From the cell containing the given text, extract its center point as [x, y] coordinate. 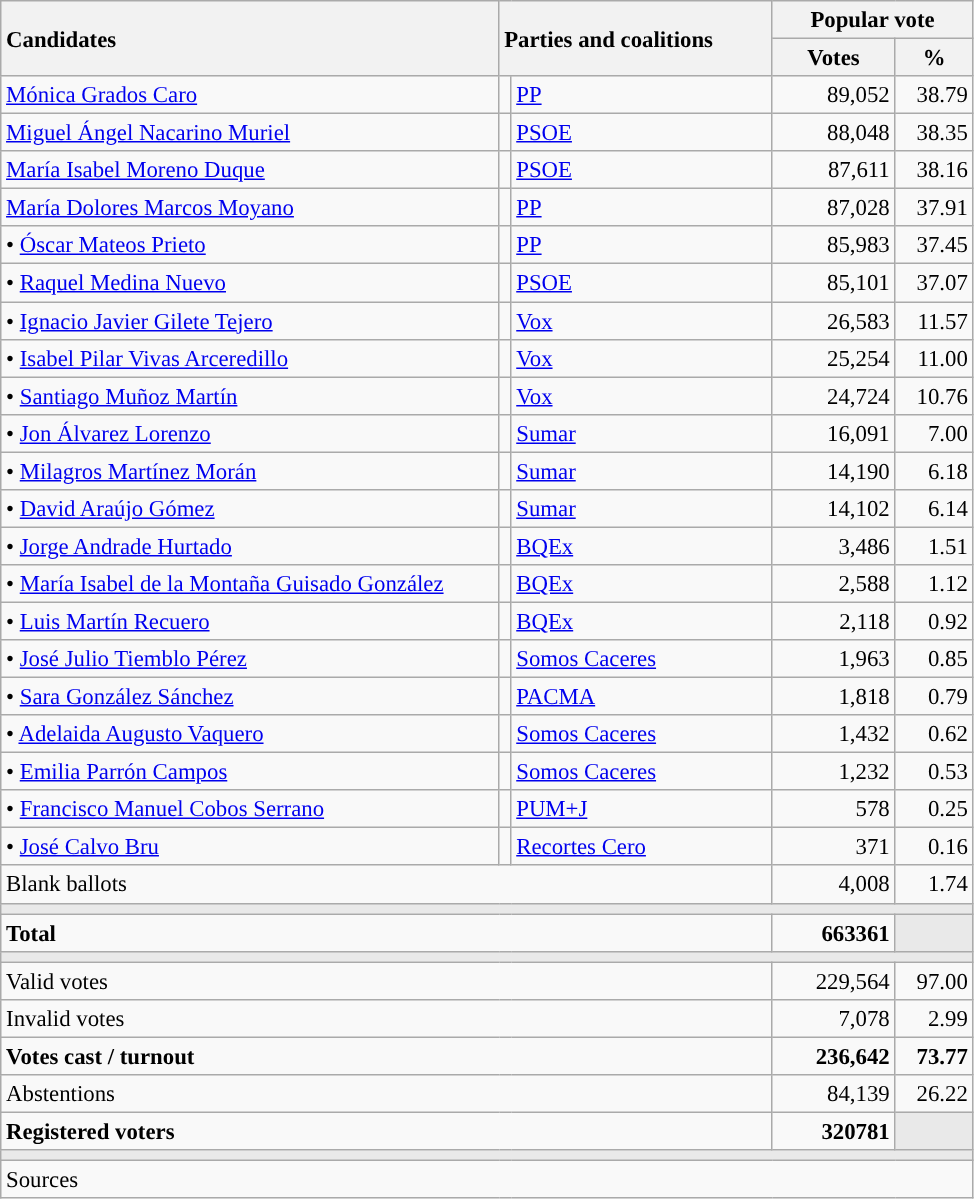
1,232 [834, 772]
320781 [834, 1131]
• David Araújo Gómez [250, 509]
Votes [834, 58]
26.22 [934, 1094]
663361 [834, 933]
7.00 [934, 433]
Votes cast / turnout [386, 1056]
14,102 [834, 509]
73.77 [934, 1056]
11.57 [934, 321]
11.00 [934, 358]
24,724 [834, 396]
3,486 [834, 546]
Valid votes [386, 981]
María Dolores Marcos Moyano [250, 208]
2.99 [934, 1019]
1,432 [834, 734]
María Isabel Moreno Duque [250, 170]
Invalid votes [386, 1019]
Recortes Cero [642, 847]
16,091 [834, 433]
1.74 [934, 885]
• Óscar Mateos Prieto [250, 245]
1.12 [934, 584]
Parties and coalitions [636, 38]
37.45 [934, 245]
• Sara González Sánchez [250, 697]
0.62 [934, 734]
371 [834, 847]
38.35 [934, 133]
0.25 [934, 809]
• Adelaida Augusto Vaquero [250, 734]
• Emilia Parrón Campos [250, 772]
Abstentions [386, 1094]
97.00 [934, 981]
1,818 [834, 697]
• Isabel Pilar Vivas Arceredillo [250, 358]
87,611 [834, 170]
87,028 [834, 208]
• José Julio Tiemblo Pérez [250, 659]
236,642 [834, 1056]
PUM+J [642, 809]
4,008 [834, 885]
229,564 [834, 981]
85,101 [834, 283]
38.79 [934, 95]
89,052 [834, 95]
578 [834, 809]
2,118 [834, 621]
0.16 [934, 847]
6.18 [934, 471]
• Milagros Martínez Morán [250, 471]
37.07 [934, 283]
7,078 [834, 1019]
% [934, 58]
Total [386, 933]
2,588 [834, 584]
0.53 [934, 772]
• José Calvo Bru [250, 847]
84,139 [834, 1094]
Registered voters [386, 1131]
14,190 [834, 471]
1,963 [834, 659]
• Jorge Andrade Hurtado [250, 546]
38.16 [934, 170]
• Luis Martín Recuero [250, 621]
Blank ballots [386, 885]
• Francisco Manuel Cobos Serrano [250, 809]
88,048 [834, 133]
25,254 [834, 358]
85,983 [834, 245]
0.79 [934, 697]
37.91 [934, 208]
6.14 [934, 509]
Mónica Grados Caro [250, 95]
• Santiago Muñoz Martín [250, 396]
0.85 [934, 659]
0.92 [934, 621]
Candidates [250, 38]
1.51 [934, 546]
• Ignacio Javier Gilete Tejero [250, 321]
PACMA [642, 697]
26,583 [834, 321]
• María Isabel de la Montaña Guisado González [250, 584]
Miguel Ángel Nacarino Muriel [250, 133]
• Jon Álvarez Lorenzo [250, 433]
Popular vote [872, 20]
• Raquel Medina Nuevo [250, 283]
10.76 [934, 396]
Sources [487, 1180]
